Determine the [X, Y] coordinate at the center of the cell enclosing the given text.  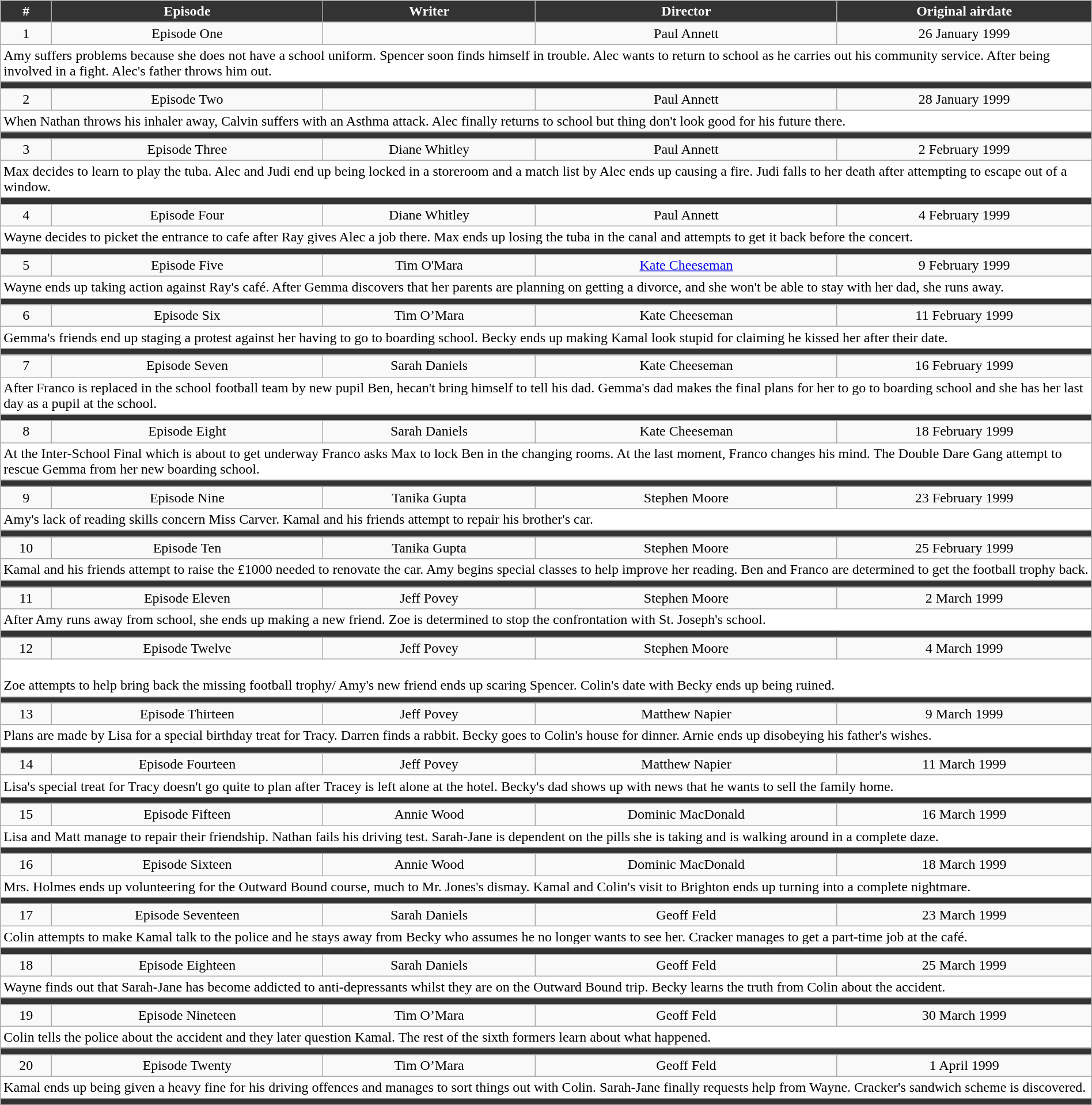
2 March 1999 [964, 598]
Episode Three [188, 149]
25 March 1999 [964, 965]
2 [26, 99]
Director [687, 12]
5 [26, 266]
After Amy runs away from school, she ends up making a new friend. Zoe is determined to stop the confrontation with St. Joseph's school. [546, 620]
11 [26, 598]
18 [26, 965]
3 [26, 149]
Episode Twenty [188, 1065]
Episode One [188, 33]
Episode Fifteen [188, 814]
17 [26, 915]
25 February 1999 [964, 548]
Episode Twelve [188, 648]
Tim O'Mara [429, 266]
Colin tells the police about the accident and they later question Kamal. The rest of the sixth formers learn about what happened. [546, 1037]
Amy's lack of reading skills concern Miss Carver. Kamal and his friends attempt to repair his brother's car. [546, 519]
10 [26, 548]
18 March 1999 [964, 865]
Episode Nine [188, 497]
18 February 1999 [964, 432]
9 [26, 497]
Episode Five [188, 266]
7 [26, 366]
14 [26, 764]
26 January 1999 [964, 33]
Episode Eleven [188, 598]
20 [26, 1065]
1 April 1999 [964, 1065]
2 February 1999 [964, 149]
11 March 1999 [964, 764]
30 March 1999 [964, 1015]
Episode Fourteen [188, 764]
Episode Eight [188, 432]
4 February 1999 [964, 215]
15 [26, 814]
Episode Six [188, 316]
Original airdate [964, 12]
16 [26, 865]
Zoe attempts to help bring back the missing football trophy/ Amy's new friend ends up scaring Spencer. Colin's date with Becky ends up being ruined. [546, 678]
Writer [429, 12]
# [26, 12]
4 [26, 215]
28 January 1999 [964, 99]
4 March 1999 [964, 648]
1 [26, 33]
9 February 1999 [964, 266]
Episode Sixteen [188, 865]
6 [26, 316]
Episode [188, 12]
13 [26, 714]
Episode Thirteen [188, 714]
8 [26, 432]
Episode Seventeen [188, 915]
9 March 1999 [964, 714]
Episode Ten [188, 548]
Episode Seven [188, 366]
16 February 1999 [964, 366]
12 [26, 648]
23 February 1999 [964, 497]
23 March 1999 [964, 915]
Episode Nineteen [188, 1015]
11 February 1999 [964, 316]
16 March 1999 [964, 814]
Episode Two [188, 99]
Episode Four [188, 215]
Episode Eighteen [188, 965]
19 [26, 1015]
